Extract the (X, Y) coordinate from the center of the cell holding the provided text.  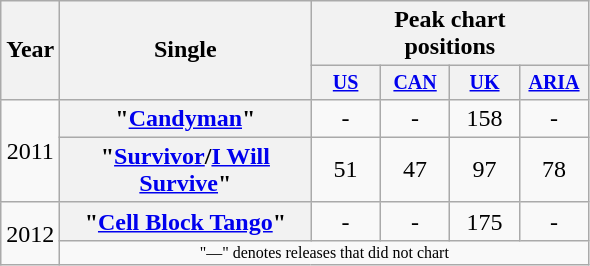
"—" denotes releases that did not chart (324, 252)
51 (346, 170)
97 (484, 170)
47 (414, 170)
Single (186, 50)
158 (484, 118)
2012 (30, 233)
"Cell Block Tango" (186, 221)
Year (30, 50)
Peak chartpositions (450, 34)
UK (484, 82)
CAN (414, 82)
"Candyman" (186, 118)
78 (554, 170)
US (346, 82)
ARIA (554, 82)
"Survivor/I Will Survive" (186, 170)
175 (484, 221)
2011 (30, 150)
